Provide the [X, Y] coordinate of the cell's center where the given text is located.  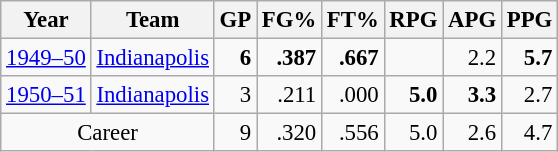
3 [235, 95]
PPG [529, 20]
6 [235, 58]
GP [235, 20]
FT% [354, 20]
.387 [290, 58]
5.7 [529, 58]
APG [472, 20]
.000 [354, 95]
9 [235, 133]
.556 [354, 133]
.211 [290, 95]
1950–51 [46, 95]
Career [108, 133]
RPG [414, 20]
.667 [354, 58]
2.6 [472, 133]
1949–50 [46, 58]
.320 [290, 133]
2.7 [529, 95]
2.2 [472, 58]
Team [152, 20]
3.3 [472, 95]
4.7 [529, 133]
Year [46, 20]
FG% [290, 20]
